Return [X, Y] of the center of cell containing provided text 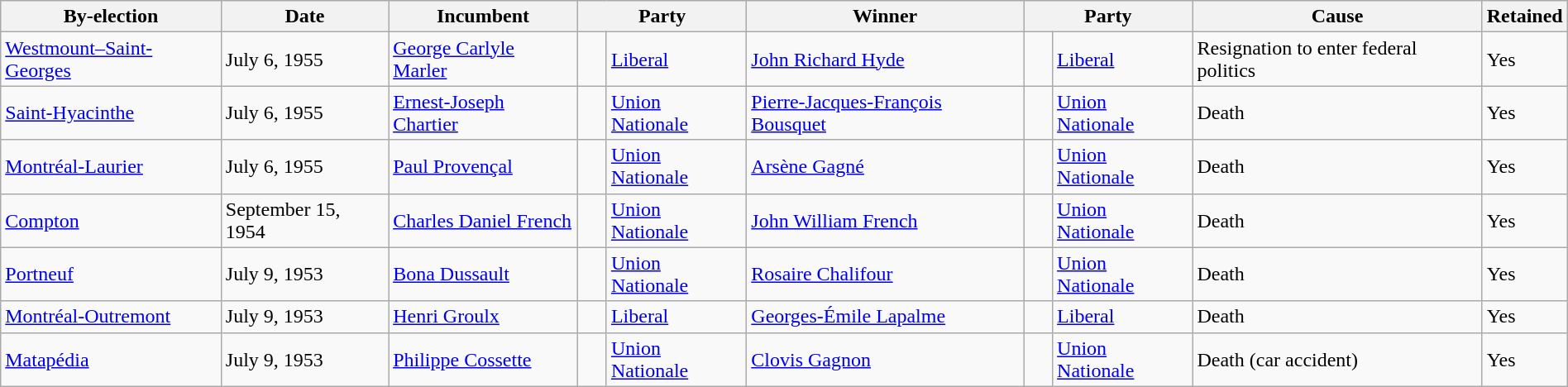
John Richard Hyde [885, 60]
Pierre-Jacques-François Bousquet [885, 112]
September 15, 1954 [304, 220]
Winner [885, 17]
John William French [885, 220]
Cause [1337, 17]
Saint-Hyacinthe [111, 112]
Death (car accident) [1337, 359]
Matapédia [111, 359]
Clovis Gagnon [885, 359]
Portneuf [111, 275]
George Carlyle Marler [483, 60]
Compton [111, 220]
Georges-Émile Lapalme [885, 317]
Resignation to enter federal politics [1337, 60]
Arsène Gagné [885, 167]
Bona Dussault [483, 275]
By-election [111, 17]
Henri Groulx [483, 317]
Philippe Cossette [483, 359]
Ernest-Joseph Chartier [483, 112]
Charles Daniel French [483, 220]
Westmount–Saint-Georges [111, 60]
Incumbent [483, 17]
Paul Provençal [483, 167]
Date [304, 17]
Montréal-Outremont [111, 317]
Rosaire Chalifour [885, 275]
Montréal-Laurier [111, 167]
Retained [1525, 17]
